Pinpoint the cell where the given text exists, returning its (x, y) midpoint coordinate. 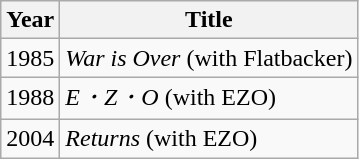
Title (209, 20)
1988 (30, 98)
1985 (30, 58)
War is Over (with Flatbacker) (209, 58)
Returns (with EZO) (209, 138)
E・Z・O (with EZO) (209, 98)
2004 (30, 138)
Year (30, 20)
